Provide the [X, Y] coordinate of the cell's center where the given text is located.  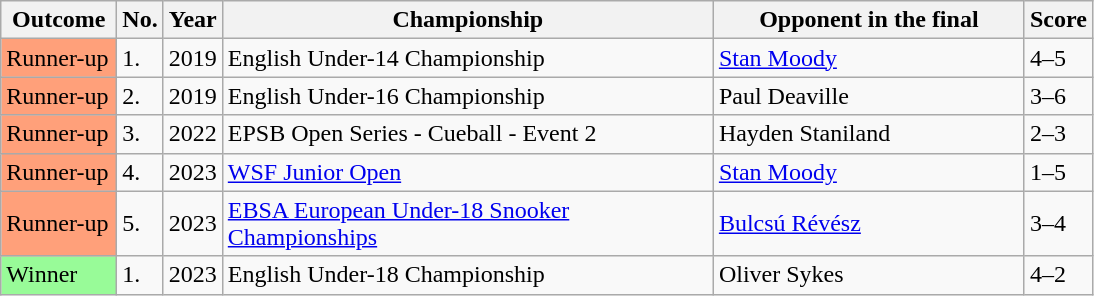
1–5 [1058, 172]
2022 [192, 134]
3. [140, 134]
Bulcsú Révész [868, 224]
English Under-18 Championship [468, 275]
Winner [59, 275]
WSF Junior Open [468, 172]
English Under-14 Championship [468, 58]
Year [192, 20]
3–4 [1058, 224]
No. [140, 20]
English Under-16 Championship [468, 96]
Championship [468, 20]
2. [140, 96]
Outcome [59, 20]
Oliver Sykes [868, 275]
4. [140, 172]
Paul Deaville [868, 96]
3–6 [1058, 96]
5. [140, 224]
4–5 [1058, 58]
EBSA European Under-18 Snooker Championships [468, 224]
2–3 [1058, 134]
EPSB Open Series - Cueball - Event 2 [468, 134]
4–2 [1058, 275]
Score [1058, 20]
Hayden Staniland [868, 134]
Opponent in the final [868, 20]
